Detect which cell encompasses the target text, then output its [x, y] center coordinate. 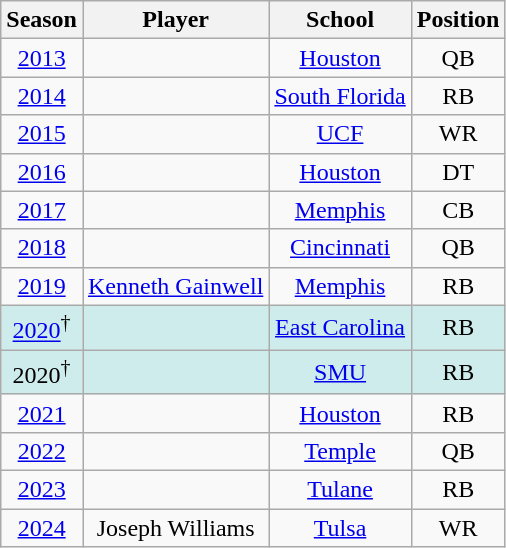
2017 [42, 210]
Cincinnati [340, 248]
2016 [42, 172]
2021 [42, 413]
Tulane [340, 489]
2014 [42, 96]
School [340, 20]
Kenneth Gainwell [175, 286]
2023 [42, 489]
Tulsa [340, 528]
Temple [340, 451]
South Florida [340, 96]
Joseph Williams [175, 528]
2015 [42, 134]
2013 [42, 58]
Season [42, 20]
East Carolina [340, 328]
Position [458, 20]
UCF [340, 134]
2022 [42, 451]
CB [458, 210]
2024 [42, 528]
SMU [340, 372]
DT [458, 172]
Player [175, 20]
2018 [42, 248]
2019 [42, 286]
